Find where the given text appears and provide that cell's center as [X, Y] coordinate. 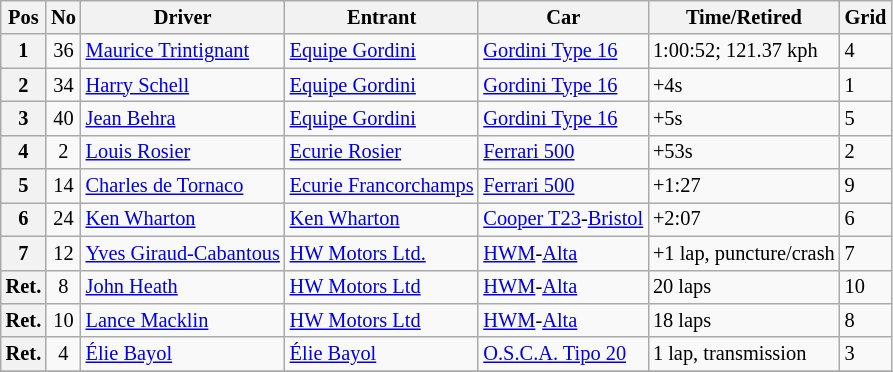
HW Motors Ltd. [382, 253]
14 [64, 186]
1:00:52; 121.37 kph [744, 51]
+1:27 [744, 186]
+2:07 [744, 219]
John Heath [183, 287]
Charles de Tornaco [183, 186]
Car [563, 17]
+4s [744, 85]
34 [64, 85]
Ecurie Rosier [382, 152]
No [64, 17]
Grid [866, 17]
Pos [24, 17]
Cooper T23-Bristol [563, 219]
+5s [744, 118]
Driver [183, 17]
20 laps [744, 287]
O.S.C.A. Tipo 20 [563, 354]
1 lap, transmission [744, 354]
Louis Rosier [183, 152]
Jean Behra [183, 118]
40 [64, 118]
24 [64, 219]
36 [64, 51]
Ecurie Francorchamps [382, 186]
+53s [744, 152]
+1 lap, puncture/crash [744, 253]
9 [866, 186]
18 laps [744, 320]
Harry Schell [183, 85]
Lance Macklin [183, 320]
Time/Retired [744, 17]
12 [64, 253]
Yves Giraud-Cabantous [183, 253]
Entrant [382, 17]
Maurice Trintignant [183, 51]
